From the cell containing the given text, extract its center point as [x, y] coordinate. 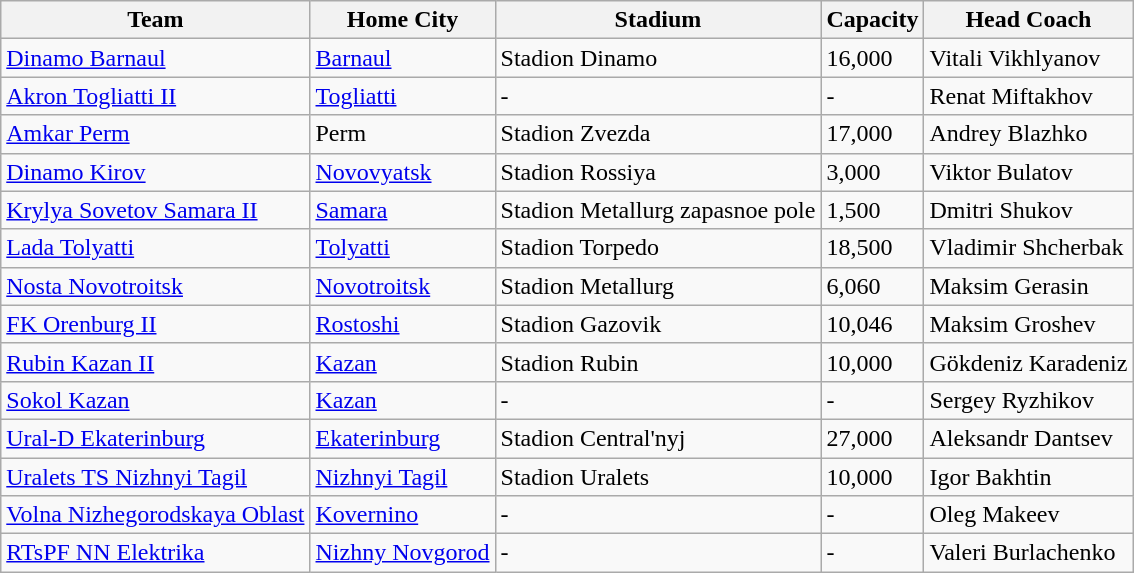
Sergey Ryzhikov [1028, 400]
Head Coach [1028, 20]
Stadion Central'nyj [658, 438]
Krylya Sovetov Samara II [156, 210]
Maksim Groshev [1028, 324]
Stadion Metallurg [658, 286]
1,500 [872, 210]
18,500 [872, 248]
Stadion Gazovik [658, 324]
Togliatti [402, 96]
Kovernino [402, 515]
Lada Tolyatti [156, 248]
27,000 [872, 438]
3,000 [872, 172]
Samara [402, 210]
RTsPF NN Elektrika [156, 553]
Viktor Bulatov [1028, 172]
Novovyatsk [402, 172]
Novotroitsk [402, 286]
Akron Togliatti II [156, 96]
FK Orenburg II [156, 324]
Capacity [872, 20]
Valeri Burlachenko [1028, 553]
Ekaterinburg [402, 438]
Vladimir Shcherbak [1028, 248]
Home City [402, 20]
Sokol Kazan [156, 400]
Nizhny Novgorod [402, 553]
Stadion Zvezda [658, 134]
Dinamo Kirov [156, 172]
Rostoshi [402, 324]
16,000 [872, 58]
Aleksandr Dantsev [1028, 438]
Ural-D Ekaterinburg [156, 438]
Andrey Blazhko [1028, 134]
Stadion Metallurg zapasnoe pole [658, 210]
Gökdeniz Karadeniz [1028, 362]
Stadion Rubin [658, 362]
10,046 [872, 324]
Stadion Dinamo [658, 58]
17,000 [872, 134]
Tolyatti [402, 248]
Renat Miftakhov [1028, 96]
Volna Nizhegorodskaya Oblast [156, 515]
Stadion Rossiya [658, 172]
Rubin Kazan II [156, 362]
Team [156, 20]
Igor Bakhtin [1028, 477]
Nosta Novotroitsk [156, 286]
Oleg Makeev [1028, 515]
Vitali Vikhlyanov [1028, 58]
Amkar Perm [156, 134]
Stadion Uralets [658, 477]
Dmitri Shukov [1028, 210]
Stadion Torpedo [658, 248]
Perm [402, 134]
Dinamo Barnaul [156, 58]
6,060 [872, 286]
Nizhnyi Tagil [402, 477]
Stadium [658, 20]
Maksim Gerasin [1028, 286]
Barnaul [402, 58]
Uralets TS Nizhnyi Tagil [156, 477]
